Return the [X, Y] coordinate for the center point of the cell that contains the specified text.  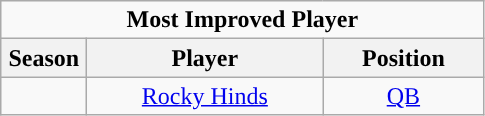
Rocky Hinds [205, 96]
Position [404, 58]
Player [205, 58]
Season [44, 58]
Most Improved Player [242, 20]
QB [404, 96]
